Determine the [X, Y] coordinate at the center of the cell enclosing the given text.  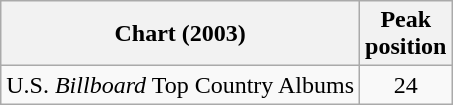
Chart (2003) [180, 34]
U.S. Billboard Top Country Albums [180, 85]
Peakposition [406, 34]
24 [406, 85]
